Determine the [x, y] coordinate at the center of the cell enclosing the given text.  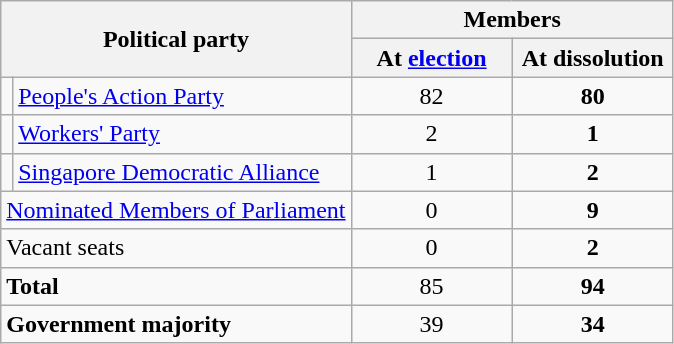
Members [512, 20]
85 [432, 286]
Nominated Members of Parliament [176, 210]
82 [432, 96]
Vacant seats [176, 248]
39 [432, 324]
Government majority [176, 324]
Political party [176, 39]
People's Action Party [182, 96]
Workers' Party [182, 134]
Singapore Democratic Alliance [182, 172]
Total [176, 286]
34 [592, 324]
At dissolution [592, 58]
80 [592, 96]
94 [592, 286]
At election [432, 58]
9 [592, 210]
